Provide the (x, y) coordinate of the cell's center where the given text is located.  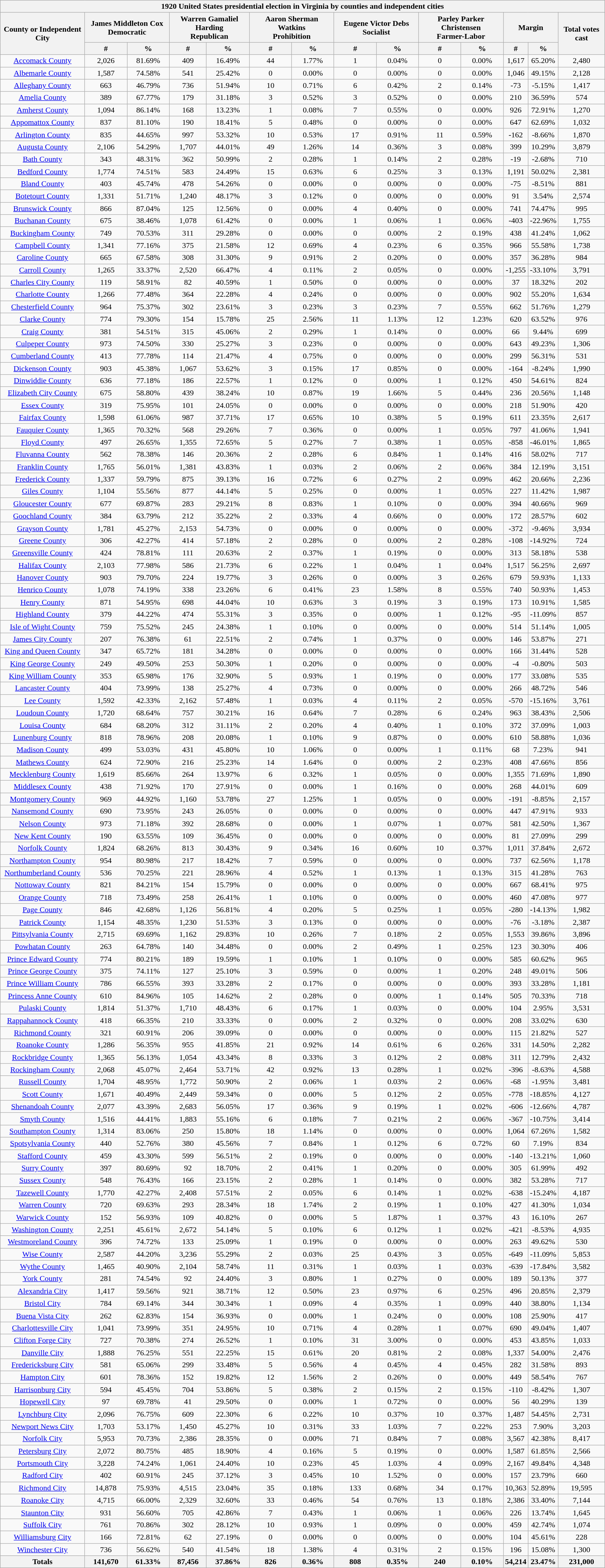
Spotsylvania County (43, 1143)
61.42% (228, 221)
75.93% (148, 1488)
536 (106, 873)
10,363 (516, 1488)
62 (188, 1537)
38.46% (148, 221)
893 (581, 1365)
27 (271, 799)
2,106 (106, 147)
19,595 (581, 1488)
267 (581, 1217)
720 (106, 1205)
56.13% (148, 1057)
Pittsylvania County (43, 934)
503 (581, 664)
636 (106, 381)
40.66% (543, 504)
157 (516, 1476)
Suffolk City (43, 1525)
Northampton County (43, 860)
Greensville County (43, 553)
79.30% (148, 319)
-280 (516, 910)
New Kent County (43, 836)
283 (188, 504)
29.83% (228, 934)
824 (581, 381)
1,307 (581, 1390)
4,935 (581, 1230)
23.26% (228, 590)
2,387 (581, 922)
0.97% (398, 1291)
66.00% (148, 1500)
Danville City (43, 1353)
857 (581, 614)
2,432 (581, 1057)
499 (106, 750)
987 (188, 418)
20.63% (228, 553)
-191 (516, 799)
65.72% (148, 651)
1,865 (581, 442)
1.77% (313, 61)
447 (516, 811)
172 (516, 516)
-17.84% (543, 1266)
-8.51% (543, 184)
Loudoun County (43, 713)
28.68% (228, 824)
Wise County (43, 1254)
Norfolk City (43, 1439)
Patrick County (43, 922)
389 (106, 98)
643 (516, 344)
1,279 (581, 307)
67.58% (148, 258)
207 (106, 639)
14.50% (543, 1045)
70.86% (148, 1525)
Westmoreland County (43, 1242)
Richmond County (43, 1033)
249 (106, 664)
54.00% (543, 1353)
2,068 (106, 1070)
586 (188, 565)
28.34% (228, 1205)
79.70% (148, 578)
42.33% (148, 700)
49.23% (543, 344)
76.75% (148, 1414)
-14.92% (543, 540)
28.57% (543, 516)
26.05% (228, 811)
353 (106, 676)
38.43% (543, 713)
Portsmouth City (43, 1463)
45.74% (148, 184)
19.82% (228, 1377)
15.79% (228, 885)
Frederick County (43, 479)
624 (106, 762)
12.19% (543, 467)
19.77% (228, 578)
37.09% (543, 725)
41.06% (543, 430)
23.15% (228, 1180)
224 (188, 578)
51.94% (228, 85)
1,592 (106, 700)
Bristol City (43, 1303)
Prince William County (43, 984)
1,381 (188, 467)
1.14% (313, 1131)
45.45% (148, 1390)
77.16% (148, 245)
1,064 (516, 1131)
562 (106, 454)
0.80% (313, 1279)
Mathews County (43, 762)
43.83% (228, 467)
1,067 (188, 368)
1,671 (106, 1094)
87.04% (148, 208)
1.66% (398, 393)
Alleghany County (43, 85)
1.25% (313, 799)
541 (188, 73)
35 (271, 1488)
51.14% (543, 627)
Roanoke County (43, 1045)
18.90% (228, 1451)
King and Queen County (43, 651)
42 (271, 1070)
Surry County (43, 1168)
380 (188, 1143)
30.21% (228, 713)
226 (516, 1512)
Newport News City (43, 1426)
212 (188, 516)
Petersburg City (43, 1451)
40.90% (148, 1266)
25.09% (228, 1242)
620 (516, 319)
3,567 (516, 1439)
1,036 (581, 737)
418 (106, 1020)
63.52% (543, 319)
7.23% (543, 750)
1.87% (398, 1217)
4,515 (188, 1488)
308 (188, 258)
877 (188, 491)
63.79% (148, 516)
351 (188, 1328)
77.98% (148, 565)
60 (516, 1143)
80.69% (148, 1168)
1,883 (188, 1119)
15.08% (543, 1549)
60.62% (543, 959)
1,054 (188, 1057)
1,003 (581, 725)
3.00% (398, 1340)
72.90% (148, 762)
740 (516, 590)
42.68% (148, 910)
22.28% (228, 294)
49.50% (148, 664)
1.74% (313, 1205)
Campbell County (43, 245)
36.59% (543, 98)
34.48% (228, 946)
347 (106, 651)
53.28% (543, 1180)
1,755 (581, 221)
105 (188, 996)
Fairfax County (43, 418)
305 (516, 1168)
68.26% (148, 848)
45 (355, 1463)
343 (106, 159)
45.56% (228, 1143)
55.29% (228, 1254)
-403 (516, 221)
26.52% (228, 1340)
2,236 (581, 479)
202 (581, 282)
-75 (516, 184)
40.49% (148, 1094)
123 (516, 946)
741 (516, 208)
319 (106, 405)
48.35% (148, 922)
74.11% (148, 971)
2,476 (581, 1353)
724 (581, 540)
-8.42% (543, 1390)
583 (188, 172)
Harrisonburg City (43, 1390)
2,282 (581, 1045)
243 (188, 811)
-33.10% (543, 270)
65.06% (148, 1365)
372 (516, 725)
56.05% (228, 1106)
1,134 (581, 1303)
Roanoke City (43, 1500)
22.25% (228, 1353)
52.76% (148, 1143)
56.60% (148, 1512)
61.33% (148, 1562)
1,704 (106, 1082)
48.17% (228, 196)
18.42% (228, 860)
1,598 (106, 418)
-396 (516, 1070)
506 (581, 971)
67.77% (148, 98)
3,761 (581, 700)
759 (106, 627)
1,407 (581, 1328)
20 (355, 1353)
Caroline County (43, 258)
53.03% (148, 750)
Clarke County (43, 319)
2,574 (581, 196)
114 (188, 356)
54.29% (148, 147)
16.49% (228, 61)
76.43% (148, 1180)
-8.63% (543, 1070)
56.31% (543, 356)
1,240 (188, 196)
70.38% (148, 1340)
York County (43, 1279)
227 (516, 491)
75.95% (148, 405)
Buckingham County (43, 233)
66.47% (228, 270)
41.30% (543, 1205)
15.78% (228, 319)
0.74% (313, 639)
2,103 (106, 565)
797 (516, 430)
2,077 (106, 1106)
53.71% (228, 1070)
44.65% (148, 134)
22.30% (228, 1414)
0.56% (313, 1365)
78.96% (148, 737)
108 (516, 1316)
-46.01% (543, 442)
37.12% (228, 1476)
478 (188, 184)
2,381 (581, 172)
Princess Anne County (43, 996)
403 (106, 184)
78.38% (148, 454)
1,870 (581, 134)
485 (188, 1451)
33.02% (543, 1020)
0.75% (313, 356)
38.80% (543, 1303)
Rockingham County (43, 1070)
71 (355, 1439)
71.69% (543, 774)
61 (188, 639)
282 (516, 1365)
Culpeper County (43, 344)
1,634 (581, 294)
601 (106, 1377)
Elizabeth City County (43, 393)
462 (516, 479)
18.70% (228, 1168)
Prince Edward County (43, 959)
Aaron Sherman WatkinsProhibition (292, 27)
902 (516, 294)
-638 (516, 1193)
647 (516, 122)
31.44% (543, 651)
757 (188, 713)
44.92% (148, 799)
963 (516, 713)
59.56% (148, 1291)
663 (106, 85)
71.92% (148, 787)
69.87% (148, 504)
3,414 (581, 1119)
402 (106, 1476)
Lancaster County (43, 688)
1,300 (581, 1549)
32.60% (228, 1500)
-8.24% (543, 368)
Chesterfield County (43, 307)
Smyth County (43, 1119)
7.19% (543, 1143)
3,151 (581, 467)
409 (188, 61)
1,517 (516, 565)
-372 (516, 528)
44.04% (228, 602)
Madison County (43, 750)
218 (516, 405)
20.08% (228, 737)
Bedford County (43, 172)
926 (516, 110)
274 (188, 1340)
63.55% (148, 836)
995 (581, 208)
62.56% (543, 860)
41.54% (228, 1549)
1,061 (188, 1463)
921 (188, 1291)
2.95% (543, 1008)
977 (581, 897)
177 (516, 676)
8,417 (581, 1439)
Alexandria City (43, 1291)
1,094 (106, 110)
Winchester City (43, 1549)
964 (106, 307)
Goochland County (43, 516)
1,178 (581, 860)
31.18% (228, 98)
56.81% (228, 910)
535 (581, 676)
179 (188, 98)
0.81% (398, 1353)
49.84% (543, 1463)
955 (188, 1045)
-8.66% (543, 134)
84.21% (148, 885)
55.20% (543, 294)
14,878 (106, 1488)
Rockbridge County (43, 1057)
Northumberland County (43, 873)
1,982 (581, 910)
Prince George County (43, 971)
338 (188, 590)
0.73% (313, 688)
-12.66% (543, 1106)
1920 United States presidential election in Virginia by counties and independent cities (302, 6)
1.64% (313, 762)
28.35% (228, 1439)
54.14% (228, 1230)
11.42% (543, 491)
Totals (43, 1562)
County or Independent City (43, 34)
585 (516, 959)
34.28% (228, 651)
1,104 (106, 491)
32.90% (228, 676)
Gloucester County (43, 504)
1,005 (581, 627)
2,464 (188, 1070)
Arlington County (43, 134)
406 (581, 946)
51.76% (543, 307)
20.36% (228, 454)
70.33% (543, 996)
2,566 (581, 1451)
58.18% (543, 553)
-9.46% (543, 528)
264 (188, 774)
68.20% (148, 725)
44.22% (148, 614)
2,096 (106, 1414)
21.47% (228, 356)
69.63% (148, 1205)
86.14% (148, 110)
40.82% (228, 1217)
699 (581, 331)
Halifax County (43, 565)
54,214 (516, 1562)
1,034 (581, 1205)
54.45% (543, 1414)
Stafford County (43, 1156)
25.10% (228, 971)
1,781 (106, 528)
786 (106, 984)
514 (516, 627)
527 (581, 1033)
266 (516, 688)
Giles County (43, 491)
5,853 (581, 1254)
74.72% (148, 1242)
439 (188, 393)
Amherst County (43, 110)
Charlotte County (43, 294)
Sussex County (43, 1180)
29.26% (228, 430)
Franklin County (43, 467)
313 (516, 553)
-13.21% (543, 1156)
2,408 (188, 1193)
53.86% (228, 1390)
27.91% (228, 787)
Pulaski County (43, 1008)
2,153 (188, 528)
-95 (516, 614)
72.91% (543, 110)
1,367 (581, 824)
Warren County (43, 1205)
74.24% (148, 1463)
56.01% (148, 467)
81.69% (148, 61)
85.66% (148, 774)
-22.96% (543, 221)
268 (516, 787)
1,230 (188, 922)
41.28% (543, 873)
50.13% (543, 1279)
1,765 (106, 467)
68 (516, 750)
1,314 (106, 1131)
57.18% (228, 540)
34 (440, 1488)
984 (581, 258)
0.29% (313, 331)
0.46% (313, 1500)
976 (581, 319)
1,266 (106, 294)
250 (188, 1131)
81 (516, 836)
826 (271, 1562)
0.49% (398, 946)
72.81% (148, 1537)
749 (106, 233)
2,506 (581, 713)
2,072 (106, 1451)
460 (516, 897)
26.41% (228, 897)
51.53% (228, 922)
39.13% (228, 479)
727 (106, 1340)
866 (106, 208)
Parley Parker ChristensenFarmer-Labor (461, 27)
77.18% (148, 381)
2,157 (581, 799)
James City County (43, 639)
Augusta County (43, 147)
45.38% (148, 368)
39.09% (228, 1033)
2,617 (581, 418)
Hopewell City (43, 1402)
954 (106, 860)
1,772 (188, 1082)
36.93% (228, 1316)
40.29% (543, 1402)
Floyd County (43, 442)
2,251 (106, 1230)
Lunenburg County (43, 737)
3.54% (543, 196)
181 (188, 651)
392 (188, 824)
51.90% (543, 405)
492 (581, 1168)
381 (106, 331)
231,000 (581, 1562)
19.59% (228, 959)
48.95% (148, 1082)
2,683 (188, 1106)
975 (581, 885)
77.78% (148, 356)
61.99% (543, 1168)
21.82% (543, 1033)
83.06% (148, 1131)
28.96% (228, 873)
33.40% (543, 1500)
28.12% (228, 1525)
1,707 (188, 147)
-3.18% (543, 922)
69.78% (148, 1402)
Fauquier County (43, 430)
33.08% (543, 676)
-68 (516, 1082)
3,896 (581, 934)
75.37% (148, 307)
19 (355, 393)
76.38% (148, 639)
Williamsburg City (43, 1537)
Essex County (43, 405)
1,453 (581, 590)
173 (516, 602)
1,062 (581, 233)
21 (271, 1045)
Nansemond County (43, 811)
1,465 (106, 1266)
-639 (516, 1266)
42.74% (543, 1525)
4,348 (581, 1463)
2,026 (106, 61)
48.72% (543, 688)
Middlesex County (43, 787)
56.35% (148, 1045)
44.41% (148, 1119)
530 (581, 1242)
761 (106, 1525)
931 (106, 1512)
0.66% (398, 516)
41.24% (543, 233)
262 (106, 1316)
50.99% (228, 159)
Fredericksburg City (43, 1365)
-162 (516, 134)
53.32% (228, 134)
Montgomery County (43, 799)
84.96% (148, 996)
453 (516, 1340)
228 (581, 1537)
59.34% (228, 1094)
-858 (516, 442)
49 (271, 147)
47.91% (543, 811)
1,553 (516, 934)
835 (106, 134)
312 (188, 725)
Warwick County (43, 1217)
115 (516, 1033)
Washington County (43, 1230)
30.43% (228, 848)
Page County (43, 910)
2,379 (581, 1291)
662 (516, 307)
Scott County (43, 1094)
737 (516, 860)
64.78% (148, 946)
431 (188, 750)
0.83% (313, 504)
0.85% (398, 368)
1,331 (106, 196)
Craig County (43, 331)
1,770 (106, 1193)
0.34% (313, 848)
36.45% (228, 836)
58.74% (228, 1266)
51.37% (148, 1008)
55.16% (228, 1119)
-606 (516, 1106)
2,128 (581, 73)
474 (188, 614)
1,191 (516, 172)
36.28% (543, 258)
58.80% (148, 393)
Accomack County (43, 61)
23.79% (543, 1476)
42.86% (228, 1512)
Bland County (43, 184)
45.80% (228, 750)
38.24% (228, 393)
Henry County (43, 602)
Tazewell County (43, 1193)
3,791 (581, 270)
125 (188, 208)
57.51% (228, 1193)
King George County (43, 664)
710 (581, 159)
52.89% (543, 1488)
-2.68% (543, 159)
53.17% (148, 1426)
3,236 (188, 1254)
74.51% (148, 172)
0.65% (313, 418)
1,720 (106, 713)
41 (188, 1402)
48.43% (228, 1008)
66.35% (148, 1020)
James Middleton Cox Democratic (127, 27)
Shenandoah County (43, 1106)
29.21% (228, 504)
Lee County (43, 700)
48.31% (148, 159)
-110 (516, 1390)
4,787 (581, 1106)
97 (106, 1402)
1.06% (313, 750)
57.48% (228, 700)
54 (355, 1500)
0.21% (398, 1119)
Albemarle County (43, 73)
Hanover County (43, 578)
7,144 (581, 1500)
0.76% (398, 1500)
1,162 (188, 934)
56 (516, 1402)
44 (271, 61)
1,738 (581, 245)
Dinwiddie County (43, 381)
25.23% (228, 762)
43.34% (228, 1057)
1,270 (581, 110)
856 (581, 762)
46.79% (148, 85)
18.41% (228, 122)
65.98% (148, 676)
12.56% (228, 208)
677 (106, 504)
427 (516, 1205)
22.57% (228, 381)
1,774 (106, 172)
47.08% (543, 897)
58.88% (543, 737)
818 (106, 737)
271 (581, 639)
Charlottesville City (43, 1328)
-73 (516, 85)
Dickenson County (43, 368)
74.47% (543, 208)
140 (188, 946)
568 (188, 430)
1,126 (188, 910)
47.66% (543, 762)
Henrico County (43, 590)
1,046 (516, 73)
362 (188, 159)
119 (106, 282)
548 (106, 1180)
82 (188, 282)
13.23% (228, 110)
King William County (43, 676)
Buchanan County (43, 221)
1,941 (581, 430)
1,516 (106, 1119)
69.14% (148, 1303)
Appomattox County (43, 122)
306 (106, 540)
Total votes cast (581, 34)
37.71% (228, 418)
87,456 (188, 1562)
414 (188, 540)
2,697 (581, 565)
42.50% (543, 824)
25.90% (543, 1316)
Radford City (43, 1476)
68.41% (543, 885)
-1,255 (516, 270)
399 (516, 147)
1.23% (482, 319)
1,032 (581, 122)
684 (106, 725)
54.26% (228, 184)
50.30% (228, 664)
416 (516, 454)
59.79% (148, 479)
49.01% (543, 971)
206 (188, 1033)
2,715 (106, 934)
-367 (516, 1119)
364 (188, 294)
2,329 (188, 1500)
127 (188, 971)
3,879 (581, 147)
Richmond City (43, 1488)
1,582 (581, 1131)
221 (188, 873)
49.15% (543, 73)
2,587 (106, 1254)
20.85% (543, 1291)
3,934 (581, 528)
43.39% (148, 1106)
21.58% (228, 245)
933 (581, 811)
Staunton City (43, 1512)
1,450 (188, 1426)
1,888 (106, 1353)
61.06% (148, 418)
35.22% (228, 516)
45.06% (228, 331)
813 (188, 848)
111 (188, 553)
196 (516, 1549)
1,619 (106, 774)
74.50% (148, 344)
24.95% (228, 1328)
62.69% (543, 122)
66.55% (148, 984)
408 (516, 762)
29.28% (228, 233)
2,480 (581, 61)
38.71% (228, 1291)
53.78% (228, 799)
1,286 (106, 1045)
Carroll County (43, 270)
Southampton County (43, 1131)
74.58% (148, 73)
-421 (516, 1230)
834 (581, 1143)
50.02% (543, 172)
2.56% (313, 319)
139 (581, 1402)
Highland County (43, 614)
1,814 (106, 1008)
528 (581, 651)
2,449 (188, 1094)
15.80% (228, 1131)
1,133 (581, 578)
Mecklenburg County (43, 774)
51.71% (148, 196)
665 (106, 258)
-164 (516, 368)
53.62% (228, 368)
22.51% (228, 639)
66 (516, 331)
23.61% (228, 307)
Botetourt County (43, 196)
837 (106, 122)
Charles City County (43, 282)
293 (188, 1205)
Orange County (43, 897)
1.56% (313, 1377)
43.85% (543, 1340)
56.62% (148, 1549)
20.66% (543, 479)
58.54% (543, 1377)
1,703 (106, 1426)
4,127 (581, 1094)
23.04% (228, 1488)
0.53% (313, 134)
78.81% (148, 553)
4,187 (581, 1193)
Amelia County (43, 98)
881 (581, 184)
1,154 (106, 922)
1.26% (313, 147)
997 (188, 134)
68.64% (148, 713)
2,520 (188, 270)
Lynchburg City (43, 1414)
27.09% (543, 836)
377 (581, 1279)
424 (106, 553)
Isle of Wight County (43, 627)
-8.85% (543, 799)
Louisa County (43, 725)
3,203 (581, 1426)
1.52% (398, 1476)
-4 (516, 664)
56.93% (148, 1217)
70.53% (148, 233)
37 (516, 282)
58.02% (543, 454)
39.86% (543, 934)
170 (188, 787)
31.30% (228, 258)
37.84% (543, 848)
667 (516, 885)
37.86% (228, 1562)
4,715 (106, 1500)
Nottoway County (43, 885)
611 (516, 418)
Buena Vista City (43, 1316)
450 (516, 381)
1.58% (398, 590)
65.20% (543, 61)
240 (440, 1562)
13.97% (228, 774)
330 (188, 344)
594 (106, 1390)
0.60% (398, 848)
49.04% (543, 1328)
56.51% (228, 1156)
1,710 (188, 1008)
Warren Gamaliel HardingRepublican (209, 27)
69.69% (148, 934)
Nelson County (43, 824)
73.95% (148, 811)
698 (188, 602)
58.91% (148, 282)
20.56% (543, 393)
763 (581, 873)
531 (581, 356)
43 (516, 1217)
76.25% (148, 1353)
-649 (516, 1254)
248 (516, 971)
966 (516, 245)
540 (188, 1549)
497 (106, 442)
31.11% (228, 725)
141,670 (106, 1562)
-10.75% (543, 1119)
54.95% (148, 602)
Clifton Forge City (43, 1340)
0.68% (398, 1488)
449 (516, 1377)
67.26% (543, 1131)
4,588 (581, 1070)
217 (188, 860)
74.19% (148, 590)
Powhatan County (43, 946)
236 (516, 393)
18.32% (543, 282)
551 (188, 1353)
Russell County (43, 1082)
23.47% (543, 1562)
784 (106, 1303)
Greene County (43, 540)
1,585 (581, 602)
767 (581, 1377)
396 (106, 1242)
3,582 (581, 1266)
Hampton City (43, 1377)
1,990 (581, 368)
70.25% (148, 873)
3,228 (106, 1463)
Wythe County (43, 1266)
24.49% (228, 172)
42.38% (543, 1439)
331 (516, 1045)
3,531 (581, 1008)
Rappahannock County (43, 1020)
80.98% (148, 860)
44.20% (148, 1254)
-108 (516, 540)
25.42% (228, 73)
33.48% (228, 1365)
216 (188, 762)
-15.24% (543, 1193)
186 (188, 381)
30.34% (228, 1303)
808 (355, 1562)
941 (581, 750)
-140 (516, 1156)
-0.80% (543, 664)
496 (516, 1291)
546 (581, 688)
1,341 (106, 245)
21.73% (228, 565)
80.21% (148, 959)
Cumberland County (43, 356)
394 (516, 504)
1,148 (581, 393)
54.51% (148, 331)
24.38% (228, 627)
59.93% (543, 578)
3,481 (581, 1082)
12.79% (543, 1057)
420 (581, 405)
660 (581, 1476)
16.10% (543, 1217)
281 (106, 1279)
54.61% (543, 381)
382 (516, 1180)
846 (106, 910)
404 (106, 688)
29.50% (228, 1402)
379 (106, 614)
33.37% (148, 270)
Bath County (43, 159)
1,041 (106, 1328)
72.65% (228, 442)
50.93% (543, 590)
1,487 (516, 1414)
2,104 (188, 1266)
Fluvanna County (43, 454)
Grayson County (43, 528)
-1.95% (543, 1082)
49.62% (543, 1242)
1,160 (188, 799)
41.85% (228, 1045)
-14.13% (543, 910)
30.30% (543, 946)
679 (516, 578)
258 (188, 897)
24.05% (228, 405)
77.48% (148, 294)
71.18% (148, 824)
1,645 (581, 1512)
Brunswick County (43, 208)
2,162 (188, 700)
70.73% (148, 1439)
704 (188, 1390)
-19 (516, 159)
1,181 (581, 984)
344 (188, 1303)
7.90% (543, 1426)
31.58% (543, 1365)
602 (581, 516)
27.19% (228, 1537)
31 (355, 1340)
Norfolk County (43, 848)
599 (188, 1156)
-76 (516, 922)
10.91% (543, 602)
1.38% (313, 1549)
1,824 (106, 848)
821 (106, 885)
56.25% (543, 565)
168 (188, 110)
Margin (531, 27)
1,074 (581, 1525)
705 (188, 1512)
538 (581, 553)
Eugene Victor DebsSocialist (376, 27)
91 (516, 196)
44.14% (228, 491)
0.48% (313, 122)
0.44% (482, 393)
5,953 (106, 1439)
-778 (516, 1094)
2,167 (516, 1463)
1,306 (581, 344)
875 (188, 479)
78.36% (148, 1377)
55.56% (148, 491)
55.58% (543, 245)
45.07% (148, 1070)
397 (106, 1168)
-5.15% (543, 85)
0.64% (313, 713)
54.73% (228, 528)
505 (516, 996)
81.10% (148, 122)
138 (188, 688)
-15.16% (543, 700)
176 (188, 676)
62.83% (148, 1316)
413 (106, 356)
965 (581, 959)
53.87% (543, 639)
14.62% (228, 996)
1.13% (398, 319)
630 (581, 1020)
1,265 (106, 270)
23.35% (543, 418)
101 (188, 405)
75.52% (148, 627)
574 (581, 98)
43.30% (148, 1156)
417 (581, 1316)
74.54% (148, 1279)
0.42% (398, 85)
0.69% (313, 245)
-8.53% (543, 1230)
871 (106, 602)
50.90% (228, 1082)
-570 (516, 700)
26.65% (148, 442)
40.59% (228, 282)
1,890 (581, 774)
73.49% (148, 897)
-18.85% (543, 1094)
321 (106, 1033)
1,060 (581, 1156)
1,011 (516, 848)
33.33% (228, 1020)
1,987 (581, 491)
2,731 (581, 1414)
55.31% (228, 614)
9.44% (543, 331)
61.85% (543, 1451)
10.29% (543, 147)
357 (516, 258)
1,617 (516, 61)
1,033 (581, 1340)
80.75% (148, 1451)
13.74% (543, 1512)
70.32% (148, 430)
